Output the (x, y) coordinate of the center of the cell containing the given text.  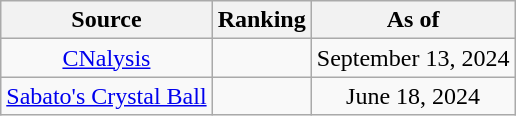
September 13, 2024 (413, 58)
Source (106, 20)
Sabato's Crystal Ball (106, 96)
June 18, 2024 (413, 96)
Ranking (262, 20)
As of (413, 20)
CNalysis (106, 58)
